Determine the [x, y] coordinate at the center of the cell enclosing the given text.  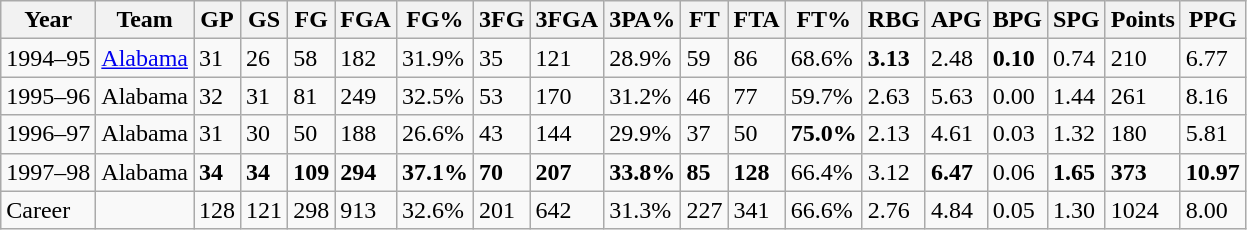
31.9% [434, 58]
249 [366, 96]
Year [48, 20]
FG% [434, 20]
33.8% [642, 172]
2.63 [894, 96]
37 [704, 134]
31.2% [642, 96]
5.63 [956, 96]
170 [567, 96]
3.13 [894, 58]
6.77 [1212, 58]
PPG [1212, 20]
207 [567, 172]
0.03 [1017, 134]
298 [312, 210]
FG [312, 20]
86 [756, 58]
2.76 [894, 210]
59 [704, 58]
8.16 [1212, 96]
FTA [756, 20]
58 [312, 58]
0.00 [1017, 96]
2.13 [894, 134]
0.10 [1017, 58]
29.9% [642, 134]
0.06 [1017, 172]
32.5% [434, 96]
53 [501, 96]
188 [366, 134]
26.6% [434, 134]
37.1% [434, 172]
RBG [894, 20]
BPG [1017, 20]
26 [264, 58]
32.6% [434, 210]
1996–97 [48, 134]
210 [1142, 58]
FGA [366, 20]
32 [218, 96]
2.48 [956, 58]
1.65 [1076, 172]
46 [704, 96]
66.6% [824, 210]
77 [756, 96]
1.44 [1076, 96]
1.30 [1076, 210]
3.12 [894, 172]
1994–95 [48, 58]
10.97 [1212, 172]
373 [1142, 172]
294 [366, 172]
68.6% [824, 58]
261 [1142, 96]
81 [312, 96]
75.0% [824, 134]
31.3% [642, 210]
180 [1142, 134]
85 [704, 172]
GP [218, 20]
GS [264, 20]
Points [1142, 20]
Team [145, 20]
3FGA [567, 20]
0.05 [1017, 210]
43 [501, 134]
70 [501, 172]
66.4% [824, 172]
642 [567, 210]
4.61 [956, 134]
341 [756, 210]
201 [501, 210]
3PA% [642, 20]
30 [264, 134]
1.32 [1076, 134]
59.7% [824, 96]
FT [704, 20]
4.84 [956, 210]
28.9% [642, 58]
35 [501, 58]
5.81 [1212, 134]
144 [567, 134]
227 [704, 210]
1997–98 [48, 172]
913 [366, 210]
182 [366, 58]
SPG [1076, 20]
8.00 [1212, 210]
3FG [501, 20]
1995–96 [48, 96]
FT% [824, 20]
1024 [1142, 210]
0.74 [1076, 58]
6.47 [956, 172]
APG [956, 20]
109 [312, 172]
Career [48, 210]
